For the text-containing cell, return its midpoint in [X, Y] coordinate format. 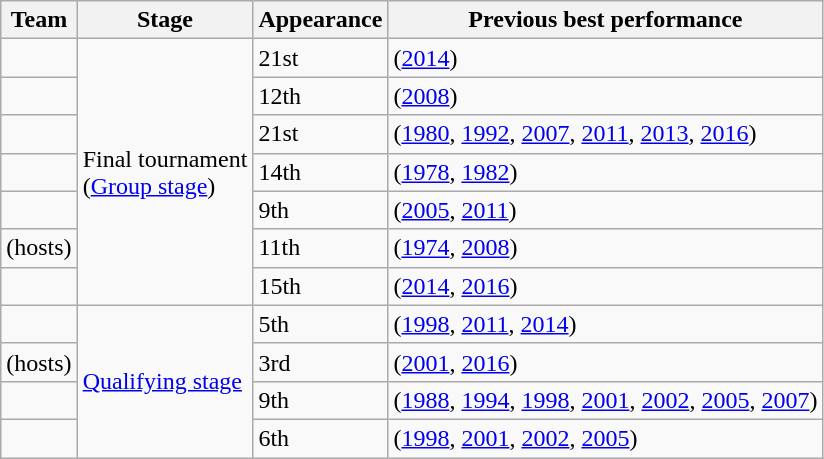
12th [320, 96]
(1988, 1994, 1998, 2001, 2002, 2005, 2007) [606, 400]
15th [320, 286]
(1980, 1992, 2007, 2011, 2013, 2016) [606, 134]
6th [320, 438]
(2014, 2016) [606, 286]
Qualifying stage [165, 381]
14th [320, 172]
(2005, 2011) [606, 210]
Final tournament(Group stage) [165, 172]
Team [39, 20]
(2008) [606, 96]
5th [320, 324]
(1978, 1982) [606, 172]
(2014) [606, 58]
Stage [165, 20]
Previous best performance [606, 20]
(1974, 2008) [606, 248]
11th [320, 248]
(2001, 2016) [606, 362]
3rd [320, 362]
(1998, 2001, 2002, 2005) [606, 438]
Appearance [320, 20]
(1998, 2011, 2014) [606, 324]
